Provide the (X, Y) coordinate of the cell's center where the given text is located.  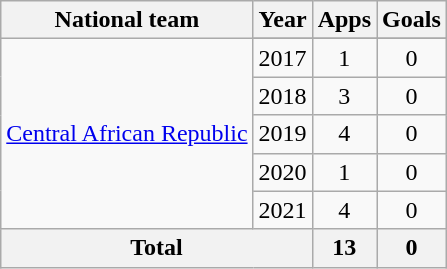
2018 (282, 96)
2020 (282, 172)
Central African Republic (127, 134)
Goals (412, 20)
Total (156, 248)
13 (344, 248)
2021 (282, 210)
Apps (344, 20)
2019 (282, 134)
National team (127, 20)
Year (282, 20)
2017 (282, 58)
3 (344, 96)
